Capture the cell that displays the provided text and extract its [X, Y] central coordinate. 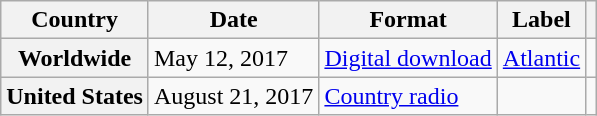
August 21, 2017 [233, 96]
Format [408, 20]
United States [75, 96]
Country radio [408, 96]
Country [75, 20]
Atlantic [541, 58]
Label [541, 20]
May 12, 2017 [233, 58]
Date [233, 20]
Worldwide [75, 58]
Digital download [408, 58]
